Capture the cell that displays the provided text and extract its (x, y) central coordinate. 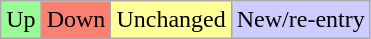
Unchanged (171, 20)
New/re-entry (300, 20)
Up (21, 20)
Down (76, 20)
